Identify which cell holds the provided text, then report its (X, Y) central coordinate. 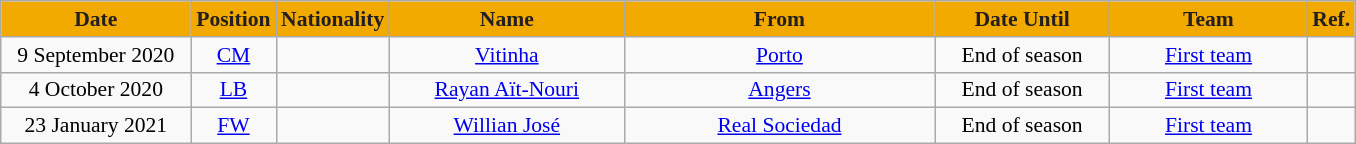
Date (96, 19)
Name (506, 19)
4 October 2020 (96, 90)
LB (234, 90)
Ref. (1331, 19)
From (779, 19)
FW (234, 126)
Porto (779, 55)
Nationality (332, 19)
Vitinha (506, 55)
9 September 2020 (96, 55)
Position (234, 19)
Rayan Aït-Nouri (506, 90)
Angers (779, 90)
Team (1209, 19)
CM (234, 55)
Real Sociedad (779, 126)
Date Until (1022, 19)
23 January 2021 (96, 126)
Willian José (506, 126)
